Pinpoint the cell where the given text exists, returning its (x, y) midpoint coordinate. 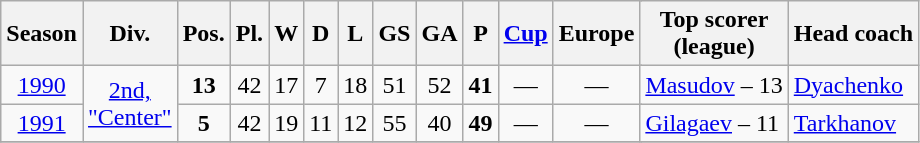
12 (356, 123)
Div. (130, 34)
Masudov – 13 (714, 85)
Tarkhanov (853, 123)
L (356, 34)
51 (394, 85)
1991 (42, 123)
19 (286, 123)
Gilagaev – 11 (714, 123)
W (286, 34)
Cup (526, 34)
Dyachenko (853, 85)
40 (440, 123)
5 (204, 123)
GA (440, 34)
41 (480, 85)
Pl. (249, 34)
18 (356, 85)
55 (394, 123)
Head coach (853, 34)
13 (204, 85)
Top scorer (league) (714, 34)
GS (394, 34)
7 (321, 85)
17 (286, 85)
52 (440, 85)
11 (321, 123)
D (321, 34)
Season (42, 34)
2nd,"Center" (130, 104)
Europe (596, 34)
Pos. (204, 34)
1990 (42, 85)
P (480, 34)
49 (480, 123)
